For the text-containing cell, return its midpoint in (X, Y) coordinate format. 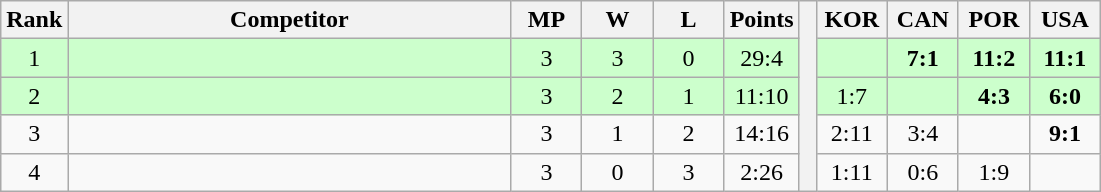
6:0 (1064, 96)
2:11 (852, 134)
Points (762, 20)
CAN (922, 20)
3:4 (922, 134)
MP (546, 20)
Competitor (290, 20)
1:9 (994, 172)
4:3 (994, 96)
14:16 (762, 134)
9:1 (1064, 134)
4 (34, 172)
L (688, 20)
11:1 (1064, 58)
2:26 (762, 172)
KOR (852, 20)
29:4 (762, 58)
7:1 (922, 58)
1:7 (852, 96)
USA (1064, 20)
Rank (34, 20)
11:2 (994, 58)
0:6 (922, 172)
POR (994, 20)
W (618, 20)
1:11 (852, 172)
11:10 (762, 96)
